For the text-containing cell, return its midpoint in (X, Y) coordinate format. 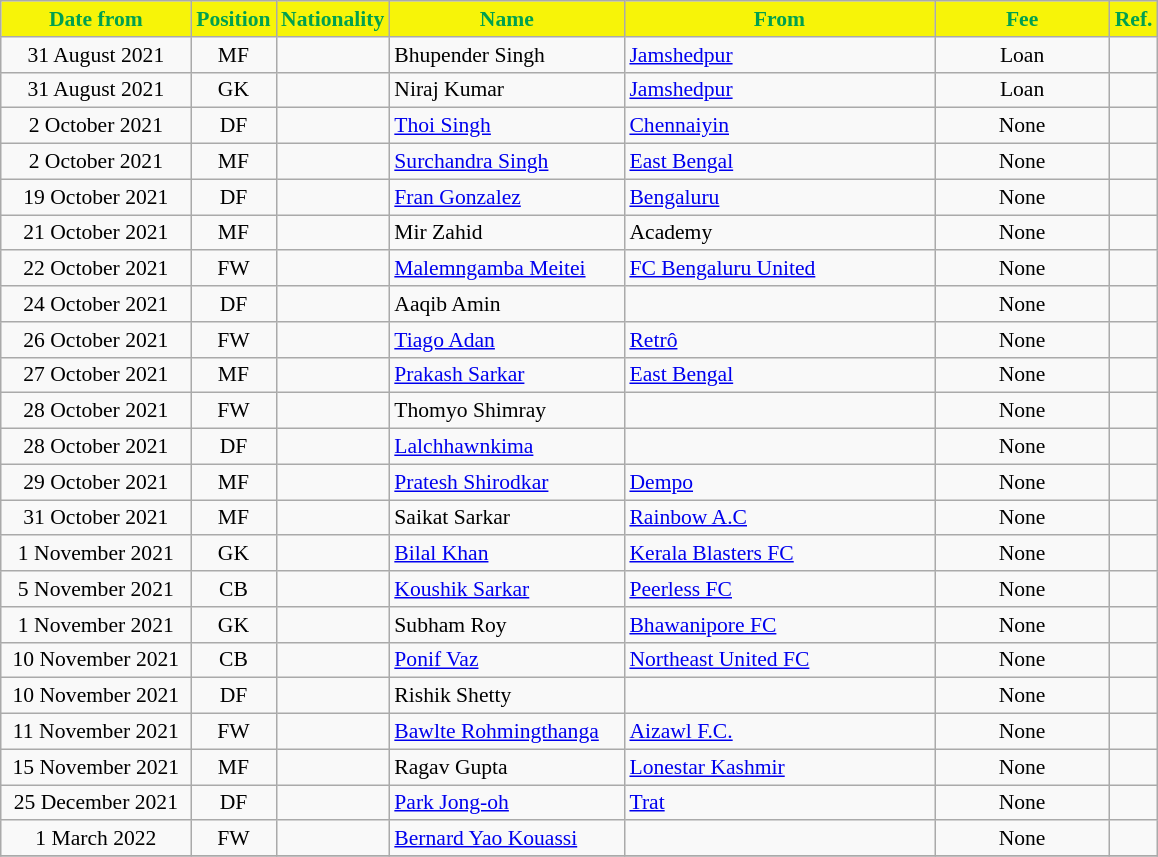
Trat (779, 803)
Fee (1022, 19)
Date from (96, 19)
5 November 2021 (96, 589)
Niraj Kumar (506, 90)
Bawlte Rohmingthanga (506, 732)
Bilal Khan (506, 554)
Bernard Yao Kouassi (506, 839)
19 October 2021 (96, 197)
Chennaiyin (779, 126)
1 March 2022 (96, 839)
31 October 2021 (96, 518)
Malemngamba Meitei (506, 269)
Peerless FC (779, 589)
Tiago Adan (506, 340)
Lalchhawnkima (506, 447)
Kerala Blasters FC (779, 554)
Mir Zahid (506, 233)
From (779, 19)
27 October 2021 (96, 375)
Aaqib Amin (506, 304)
21 October 2021 (96, 233)
Northeast United FC (779, 660)
Ragav Gupta (506, 767)
Subham Roy (506, 625)
Name (506, 19)
Lonestar Kashmir (779, 767)
Bhupender Singh (506, 55)
FC Bengaluru United (779, 269)
Rishik Shetty (506, 696)
Retrô (779, 340)
Thoi Singh (506, 126)
Ponif Vaz (506, 660)
Fran Gonzalez (506, 197)
25 December 2021 (96, 803)
Bhawanipore FC (779, 625)
11 November 2021 (96, 732)
Rainbow A.C (779, 518)
22 October 2021 (96, 269)
Ref. (1134, 19)
Koushik Sarkar (506, 589)
Saikat Sarkar (506, 518)
24 October 2021 (96, 304)
Position (234, 19)
Academy (779, 233)
Bengaluru (779, 197)
15 November 2021 (96, 767)
Thomyo Shimray (506, 411)
29 October 2021 (96, 482)
Nationality (332, 19)
Dempo (779, 482)
Park Jong-oh (506, 803)
Prakash Sarkar (506, 375)
26 October 2021 (96, 340)
Aizawl F.C. (779, 732)
Pratesh Shirodkar (506, 482)
Surchandra Singh (506, 162)
